Scan for the cell matching the given text and deliver its [X, Y] coordinate at center. 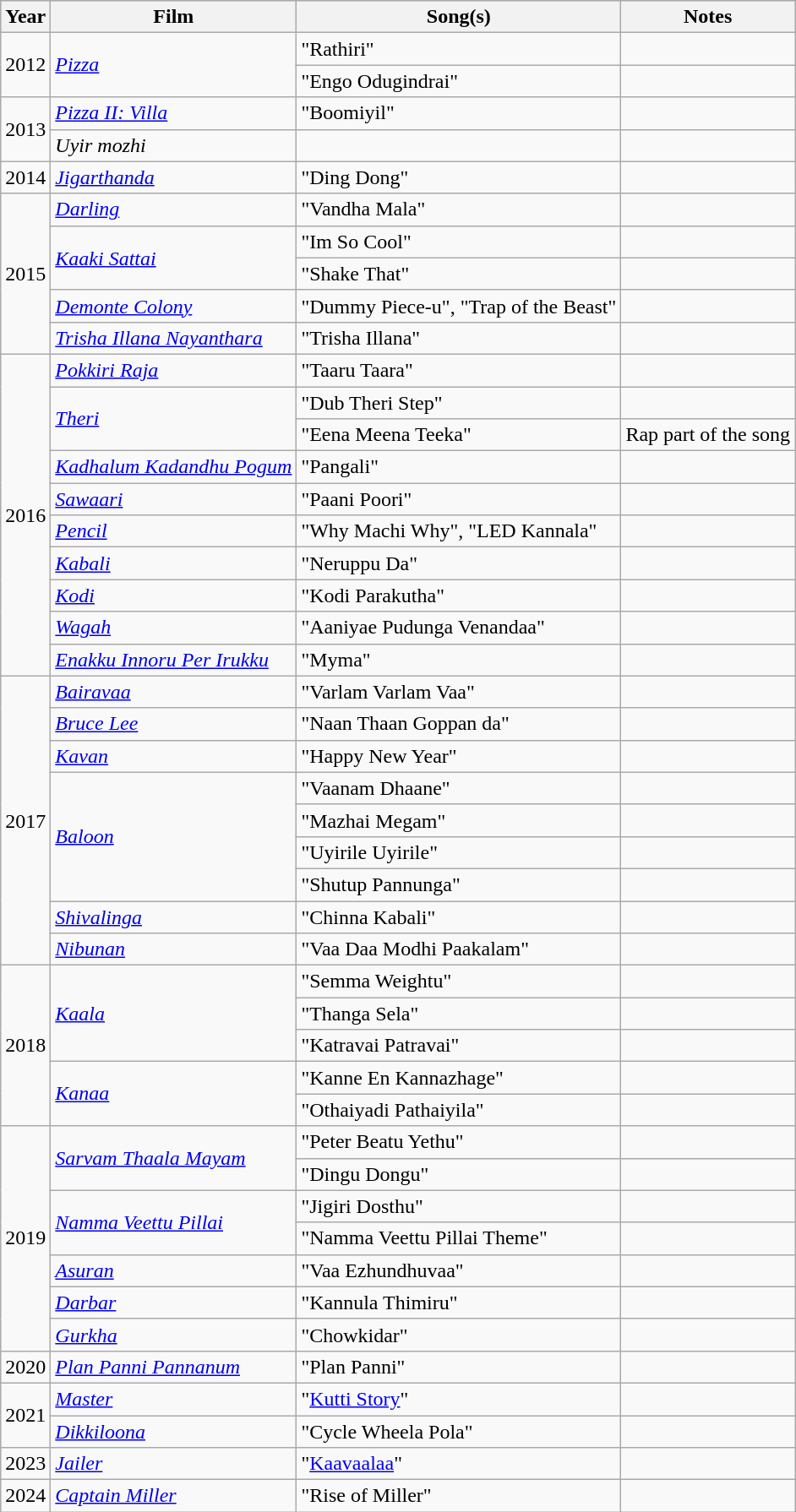
"Ding Dong" [459, 177]
"Vaa Ezhundhuvaa" [459, 1270]
"Engo Odugindrai" [459, 81]
Sarvam Thaala Mayam [174, 1158]
"Jigiri Dosthu" [459, 1206]
"Boomiyil" [459, 113]
Dikkiloona [174, 1432]
"Kannula Thimiru" [459, 1303]
Bairavaa [174, 692]
Gurkha [174, 1335]
"Plan Panni" [459, 1367]
Notes [708, 17]
Captain Miller [174, 1496]
Asuran [174, 1270]
Kanaa [174, 1094]
"Namma Veettu Pillai Theme" [459, 1238]
Jigarthanda [174, 177]
"Taaru Taara" [459, 370]
"Dummy Piece-u", "Trap of the Beast" [459, 306]
Master [174, 1399]
Pencil [174, 531]
"Semma Weightu" [459, 982]
Sawaari [174, 499]
"Chowkidar" [459, 1335]
Uyir mozhi [174, 145]
Shivalinga [174, 916]
2018 [25, 1046]
2013 [25, 129]
Kadhalum Kadandhu Pogum [174, 467]
"Cycle Wheela Pola" [459, 1432]
"Happy New Year" [459, 756]
Kaaki Sattai [174, 258]
"Why Machi Why", "LED Kannala" [459, 531]
Darbar [174, 1303]
"Neruppu Da" [459, 563]
"Trisha Illana" [459, 338]
Nibunan [174, 949]
Trisha Illana Nayanthara [174, 338]
2015 [25, 274]
"Shake That" [459, 274]
"Peter Beatu Yethu" [459, 1142]
"Myma" [459, 660]
Year [25, 17]
Theri [174, 419]
"Kodi Parakutha" [459, 596]
"Im So Cool" [459, 242]
"Kanne En Kannazhage" [459, 1078]
"Thanga Sela" [459, 1014]
Pizza II: Villa [174, 113]
"Aaniyae Pudunga Venandaa" [459, 628]
"Pangali" [459, 467]
Darling [174, 209]
2019 [25, 1238]
"Vaanam Dhaane" [459, 788]
Baloon [174, 836]
Plan Panni Pannanum [174, 1367]
Rap part of the song [708, 435]
2014 [25, 177]
"Eena Meena Teeka" [459, 435]
Namma Veettu Pillai [174, 1222]
2012 [25, 65]
"Naan Thaan Goppan da" [459, 724]
"Dingu Dongu" [459, 1174]
"Vaa Daa Modhi Paakalam" [459, 949]
"Varlam Varlam Vaa" [459, 692]
"Othaiyadi Pathaiyila" [459, 1110]
Jailer [174, 1464]
"Chinna Kabali" [459, 916]
"Uyirile Uyirile" [459, 852]
Kabali [174, 563]
"Paani Poori" [459, 499]
2016 [25, 515]
"Rise of Miller" [459, 1496]
Film [174, 17]
Demonte Colony [174, 306]
"Dub Theri Step" [459, 403]
"Shutup Pannunga" [459, 884]
Pizza [174, 65]
Song(s) [459, 17]
2017 [25, 821]
Pokkiri Raja [174, 370]
Enakku Innoru Per Irukku [174, 660]
"Katravai Patravai" [459, 1046]
2020 [25, 1367]
2024 [25, 1496]
2023 [25, 1464]
Kodi [174, 596]
"Mazhai Megam" [459, 820]
"Vandha Mala" [459, 209]
2021 [25, 1415]
"Rathiri" [459, 49]
Kavan [174, 756]
"Kaavaalaa" [459, 1464]
Bruce Lee [174, 724]
"Kutti Story" [459, 1399]
Kaala [174, 1014]
Wagah [174, 628]
